Identify which cell holds the provided text, then report its (x, y) central coordinate. 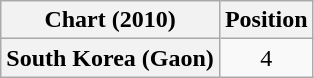
South Korea (Gaon) (110, 58)
Chart (2010) (110, 20)
Position (266, 20)
4 (266, 58)
